Extract the (x, y) coordinate from the center of the cell holding the provided text.  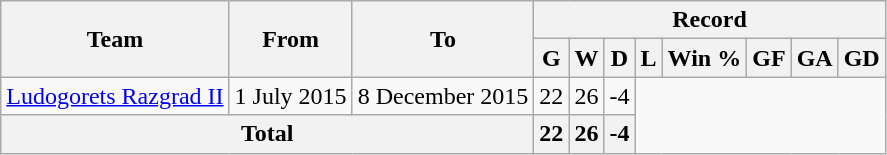
8 December 2015 (443, 96)
Team (115, 39)
Win % (704, 58)
GD (862, 58)
To (443, 39)
D (620, 58)
1 July 2015 (290, 96)
From (290, 39)
L (648, 58)
Ludogorets Razgrad II (115, 96)
GF (769, 58)
Record (710, 20)
W (586, 58)
Total (268, 134)
GA (814, 58)
G (552, 58)
